Pinpoint the cell where the given text exists, returning its [X, Y] midpoint coordinate. 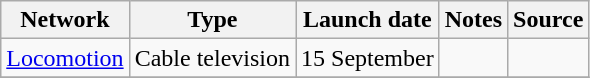
15 September [368, 58]
Cable television [212, 58]
Type [212, 20]
Locomotion [65, 58]
Launch date [368, 20]
Source [548, 20]
Network [65, 20]
Notes [473, 20]
